Detect which cell encompasses the target text, then output its [x, y] center coordinate. 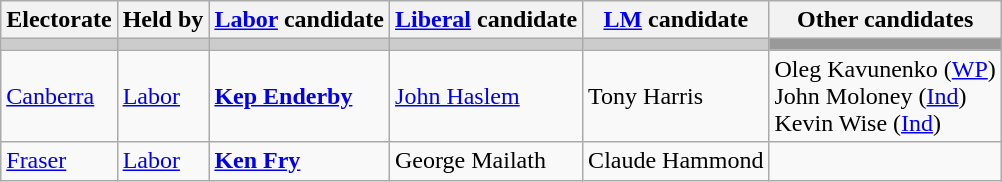
Electorate [59, 20]
Fraser [59, 161]
Ken Fry [300, 161]
Kep Enderby [300, 96]
Tony Harris [676, 96]
Oleg Kavunenko (WP)John Moloney (Ind)Kevin Wise (Ind) [885, 96]
Held by [163, 20]
Canberra [59, 96]
Other candidates [885, 20]
LM candidate [676, 20]
Liberal candidate [486, 20]
Claude Hammond [676, 161]
George Mailath [486, 161]
Labor candidate [300, 20]
John Haslem [486, 96]
